Locate the cell with the specified text and output its [x, y] center coordinate. 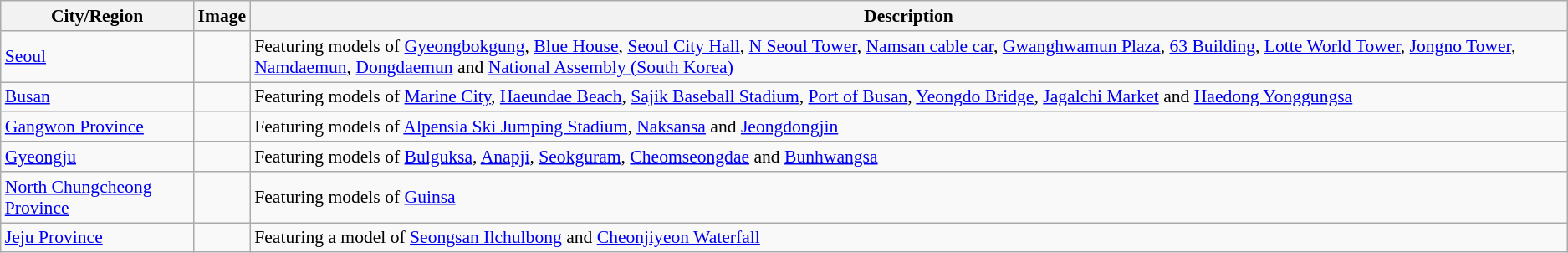
Description [908, 16]
Featuring models of Bulguksa, Anapji, Seokguram, Cheomseongdae and Bunhwangsa [908, 157]
Featuring models of Guinsa [908, 198]
Featuring models of Marine City, Haeundae Beach, Sajik Baseball Stadium, Port of Busan, Yeongdo Bridge, Jagalchi Market and Haedong Yonggungsa [908, 97]
Image [222, 16]
Featuring models of Alpensia Ski Jumping Stadium, Naksansa and Jeongdongjin [908, 127]
Gyeongju [97, 157]
Featuring a model of Seongsan Ilchulbong and Cheonjiyeon Waterfall [908, 238]
Seoul [97, 57]
Busan [97, 97]
Gangwon Province [97, 127]
City/Region [97, 16]
North Chungcheong Province [97, 198]
Jeju Province [97, 238]
